For the text-containing cell, return its midpoint in (X, Y) coordinate format. 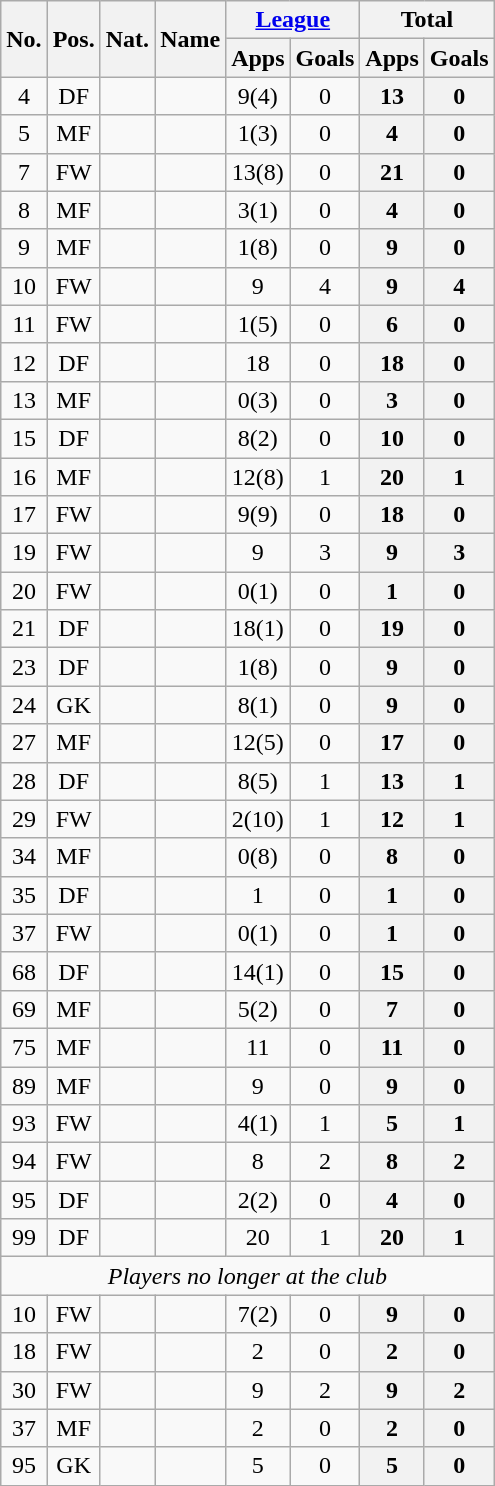
Players no longer at the club (248, 1276)
9(9) (258, 515)
23 (24, 667)
75 (24, 1047)
5(2) (258, 1009)
14(1) (258, 971)
30 (24, 1390)
29 (24, 819)
Pos. (74, 39)
9(4) (258, 96)
Nat. (127, 39)
7(2) (258, 1314)
8(5) (258, 781)
8(1) (258, 705)
34 (24, 857)
1(3) (258, 134)
94 (24, 1162)
Total (427, 20)
6 (392, 324)
2(10) (258, 819)
89 (24, 1085)
3(1) (258, 210)
12(8) (258, 477)
18(1) (258, 629)
8(2) (258, 438)
24 (24, 705)
69 (24, 1009)
Name (190, 39)
68 (24, 971)
No. (24, 39)
12(5) (258, 743)
4(1) (258, 1124)
13(8) (258, 172)
35 (24, 895)
0(8) (258, 857)
0(3) (258, 400)
28 (24, 781)
27 (24, 743)
League (293, 20)
93 (24, 1124)
1(5) (258, 324)
99 (24, 1238)
2(2) (258, 1200)
16 (24, 477)
